Output the [X, Y] coordinate of the center of the cell containing the given text.  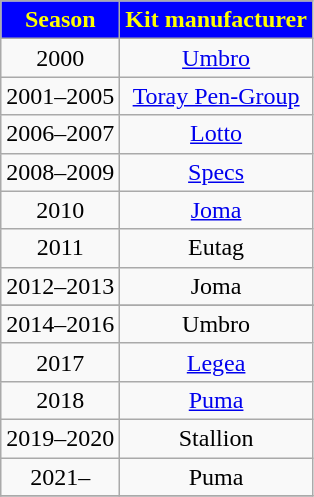
Legea [216, 362]
Eutag [216, 248]
2001–2005 [60, 96]
2012–2013 [60, 286]
Kit manufacturer [216, 20]
Lotto [216, 134]
Stallion [216, 438]
Season [60, 20]
2017 [60, 362]
2014–2016 [60, 324]
Specs [216, 172]
2006–2007 [60, 134]
2010 [60, 210]
2018 [60, 400]
2021– [60, 477]
2019–2020 [60, 438]
2011 [60, 248]
2008–2009 [60, 172]
2000 [60, 58]
Toray Pen-Group [216, 96]
